Pinpoint the cell where the given text exists, returning its (X, Y) midpoint coordinate. 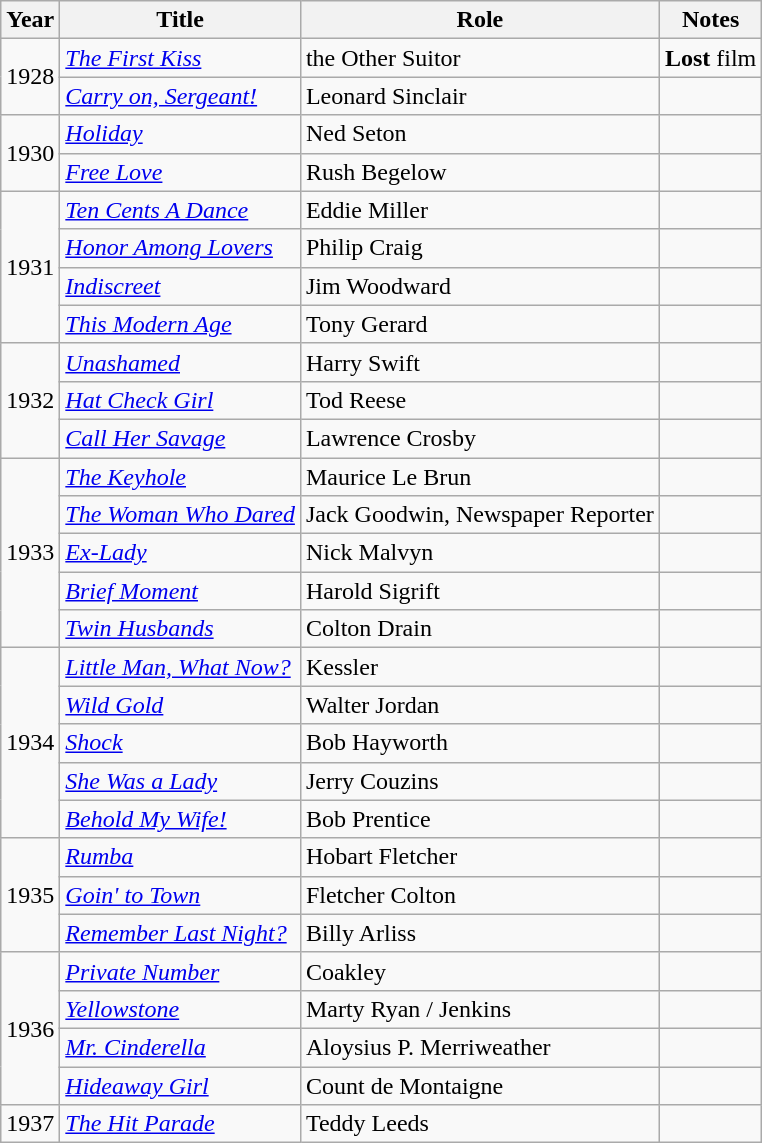
Yellowstone (180, 1009)
Indiscreet (180, 286)
Hideaway Girl (180, 1085)
Aloysius P. Merriweather (480, 1047)
Eddie Miller (480, 210)
1937 (30, 1124)
Hat Check Girl (180, 400)
The Keyhole (180, 477)
Hobart Fletcher (480, 857)
Philip Craig (480, 248)
Holiday (180, 134)
Title (180, 20)
Carry on, Sergeant! (180, 96)
Walter Jordan (480, 705)
Jim Woodward (480, 286)
Bob Prentice (480, 819)
Tony Gerard (480, 324)
Maurice Le Brun (480, 477)
Harold Sigrift (480, 591)
Lawrence Crosby (480, 438)
Billy Arliss (480, 933)
1935 (30, 895)
Private Number (180, 971)
Ned Seton (480, 134)
Ex-Lady (180, 553)
Harry Swift (480, 362)
Marty Ryan / Jenkins (480, 1009)
Notes (710, 20)
Wild Gold (180, 705)
Unashamed (180, 362)
Jerry Couzins (480, 781)
The First Kiss (180, 58)
The Hit Parade (180, 1124)
Call Her Savage (180, 438)
Little Man, What Now? (180, 667)
She Was a Lady (180, 781)
Colton Drain (480, 629)
Behold My Wife! (180, 819)
Shock (180, 743)
Rumba (180, 857)
Count de Montaigne (480, 1085)
1930 (30, 153)
Kessler (480, 667)
1934 (30, 743)
Teddy Leeds (480, 1124)
1936 (30, 1028)
Honor Among Lovers (180, 248)
Year (30, 20)
This Modern Age (180, 324)
The Woman Who Dared (180, 515)
Goin' to Town (180, 895)
1933 (30, 553)
Coakley (480, 971)
the Other Suitor (480, 58)
Rush Begelow (480, 172)
Twin Husbands (180, 629)
Fletcher Colton (480, 895)
Remember Last Night? (180, 933)
1932 (30, 400)
Jack Goodwin, Newspaper Reporter (480, 515)
Free Love (180, 172)
Lost film (710, 58)
Role (480, 20)
Nick Malvyn (480, 553)
Bob Hayworth (480, 743)
Ten Cents A Dance (180, 210)
Tod Reese (480, 400)
1928 (30, 77)
Mr. Cinderella (180, 1047)
Leonard Sinclair (480, 96)
1931 (30, 267)
Brief Moment (180, 591)
